Determine the (X, Y) coordinate at the center of the cell enclosing the given text.  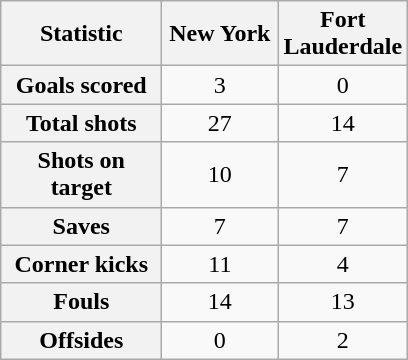
4 (343, 264)
Corner kicks (82, 264)
Total shots (82, 123)
27 (220, 123)
Saves (82, 226)
Offsides (82, 340)
Fort Lauderdale (343, 34)
New York (220, 34)
13 (343, 302)
2 (343, 340)
3 (220, 85)
Statistic (82, 34)
Fouls (82, 302)
Goals scored (82, 85)
11 (220, 264)
Shots on target (82, 174)
10 (220, 174)
